Return (X, Y) of the center of cell containing provided text 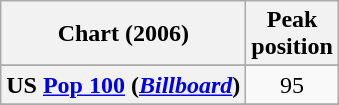
Peakposition (292, 34)
95 (292, 85)
US Pop 100 (Billboard) (124, 85)
Chart (2006) (124, 34)
